Output the [x, y] coordinate of the center of the cell containing the given text.  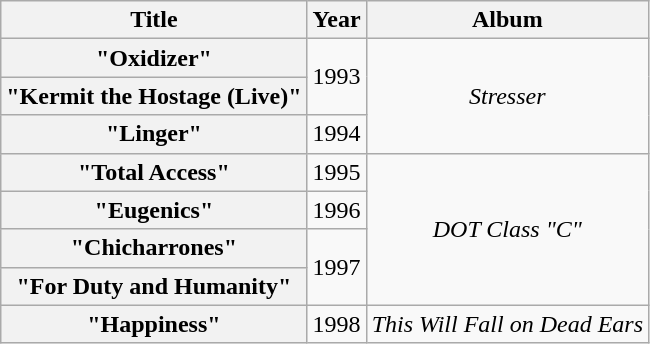
"Kermit the Hostage (Live)" [154, 96]
1997 [336, 267]
"Total Access" [154, 172]
1996 [336, 210]
"Happiness" [154, 324]
1994 [336, 134]
Album [507, 20]
"Oxidizer" [154, 58]
DOT Class "C" [507, 229]
Stresser [507, 96]
Title [154, 20]
"Chicharrones" [154, 248]
Year [336, 20]
"Eugenics" [154, 210]
"Linger" [154, 134]
1993 [336, 77]
"For Duty and Humanity" [154, 286]
This Will Fall on Dead Ears [507, 324]
1998 [336, 324]
1995 [336, 172]
